Find where the given text appears and provide that cell's center as [x, y] coordinate. 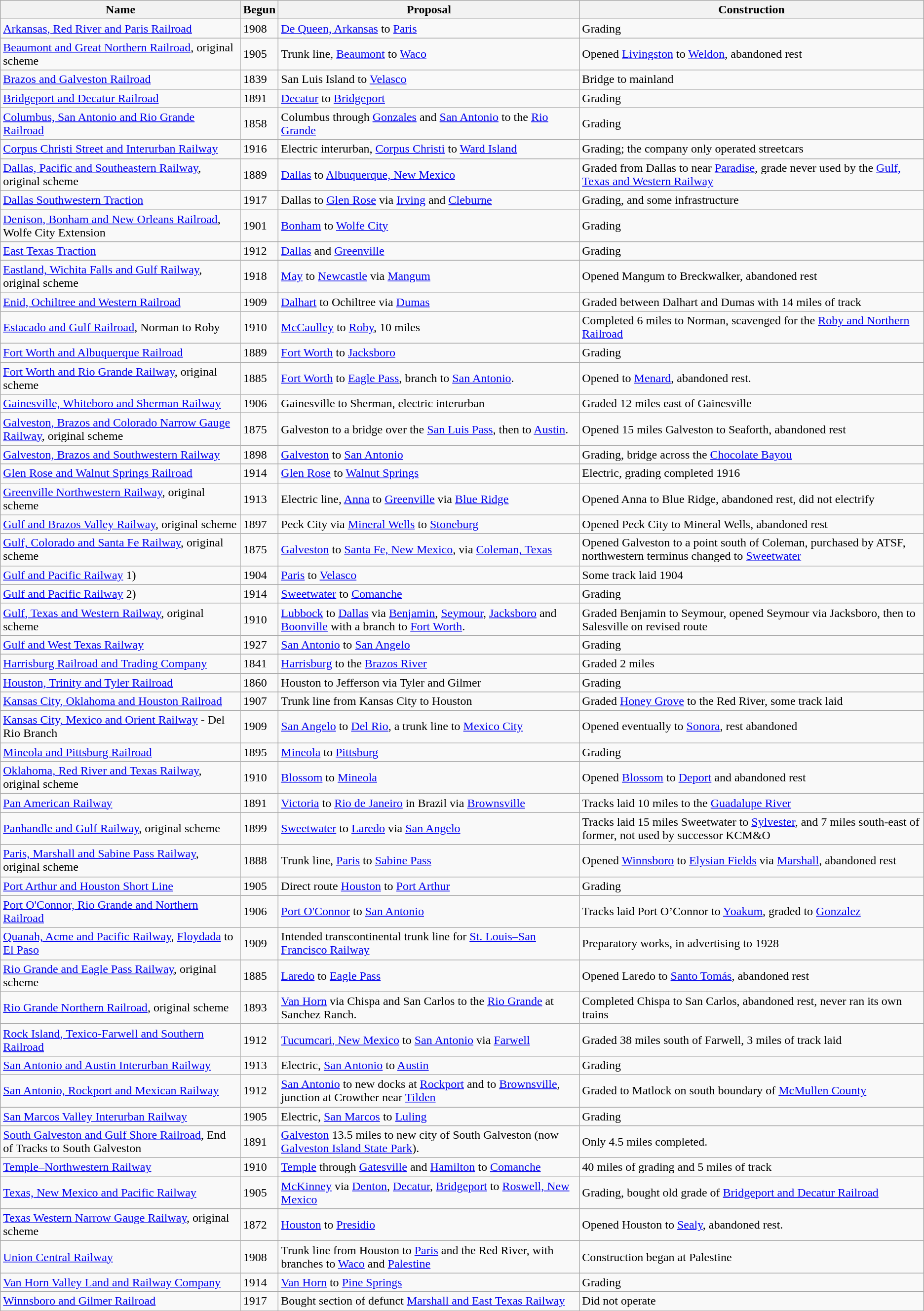
Harrisburg Railroad and Trading Company [120, 663]
Direct route Houston to Port Arthur [429, 886]
Greenville Northwestern Railway, original scheme [120, 499]
Bridgeport and Decatur Railroad [120, 98]
San Antonio to new docks at Rockport and to Brownsville, junction at Crowther near Tilden [429, 1091]
Gulf, Colorado and Santa Fe Railway, original scheme [120, 550]
East Texas Traction [120, 251]
Glen Rose and Walnut Springs Railroad [120, 473]
Galveston 13.5 miles to new city of South Galveston (now Galveston Island State Park). [429, 1142]
Rio Grande and Eagle Pass Railway, original scheme [120, 975]
1860 [259, 683]
Opened Winnsboro to Elysian Fields via Marshall, abandoned rest [751, 861]
Opened 15 miles Galveston to Seaforth, abandoned rest [751, 429]
San Antonio and Austin Interurban Railway [120, 1065]
Grading; the company only operated streetcars [751, 149]
Mineola and Pittsburg Railroad [120, 752]
Opened Blossom to Deport and abandoned rest [751, 778]
McCaulley to Roby, 10 miles [429, 328]
Galveston to San Antonio [429, 455]
Electric, grading completed 1916 [751, 473]
Bonham to Wolfe City [429, 225]
Graded from Dallas to near Paradise, grade never used by the Gulf, Texas and Western Railway [751, 175]
Estacado and Gulf Railroad, Norman to Roby [120, 328]
Bridge to mainland [751, 79]
Laredo to Eagle Pass [429, 975]
Houston, Trinity and Tyler Railroad [120, 683]
Opened Mangum to Breckwalker, abandoned rest [751, 276]
1839 [259, 79]
Galveston, Brazos and Colorado Narrow Gauge Railway, original scheme [120, 429]
Enid, Ochiltree and Western Railroad [120, 302]
Gainesville, Whiteboro and Sherman Railway [120, 404]
1899 [259, 828]
Temple through Gatesville and Hamilton to Comanche [429, 1167]
1898 [259, 455]
Houston to Jefferson via Tyler and Gilmer [429, 683]
Arkansas, Red River and Paris Railroad [120, 29]
Port Arthur and Houston Short Line [120, 886]
Panhandle and Gulf Railway, original scheme [120, 828]
1918 [259, 276]
Electric interurban, Corpus Christi to Ward Island [429, 149]
Electric line, Anna to Greenville via Blue Ridge [429, 499]
Fort Worth to Jacksboro [429, 353]
Construction [751, 10]
May to Newcastle via Mangum [429, 276]
Pan American Railway [120, 803]
Union Central Railway [120, 1257]
Preparatory works, in advertising to 1928 [751, 944]
Rock Island, Texico-Farwell and Southern Railroad [120, 1040]
Quanah, Acme and Pacific Railway, Floydada to El Paso [120, 944]
1916 [259, 149]
Trunk line from Houston to Paris and the Red River, with branches to Waco and Palestine [429, 1257]
Gulf and Brazos Valley Railway, original scheme [120, 524]
Trunk line from Kansas City to Houston [429, 701]
Dallas and Greenville [429, 251]
Graded Honey Grove to the Red River, some track laid [751, 701]
South Galveston and Gulf Shore Railroad, End of Tracks to South Galveston [120, 1142]
Glen Rose to Walnut Springs [429, 473]
Fort Worth to Eagle Pass, branch to San Antonio. [429, 378]
Grading, bought old grade of Bridgeport and Decatur Railroad [751, 1193]
1872 [259, 1225]
Texas, New Mexico and Pacific Railway [120, 1193]
Temple–Northwestern Railway [120, 1167]
Intended transcontinental trunk line for St. Louis–San Francisco Railway [429, 944]
Graded 2 miles [751, 663]
Some track laid 1904 [751, 575]
Gulf and Pacific Railway 2) [120, 594]
Fort Worth and Rio Grande Railway, original scheme [120, 378]
1927 [259, 645]
Opened eventually to Sonora, rest abandoned [751, 727]
Gulf, Texas and Western Railway, original scheme [120, 619]
1907 [259, 701]
Brazos and Galveston Railroad [120, 79]
Beaumont and Great Northern Railroad, original scheme [120, 54]
Tracks laid Port O’Connor to Yoakum, graded to Gonzalez [751, 911]
Dallas Southwestern Traction [120, 200]
Completed 6 miles to Norman, scavenged for the Roby and Northern Railroad [751, 328]
Columbus, San Antonio and Rio Grande Railroad [120, 123]
Dallas, Pacific and Southeastern Railway, original scheme [120, 175]
1904 [259, 575]
McKinney via Denton, Decatur, Bridgeport to Roswell, New Mexico [429, 1193]
Kansas City, Mexico and Orient Railway - Del Rio Branch [120, 727]
1897 [259, 524]
Winnsboro and Gilmer Railroad [120, 1301]
Electric, San Antonio to Austin [429, 1065]
Did not operate [751, 1301]
Electric, San Marcos to Luling [429, 1116]
Mineola to Pittsburg [429, 752]
1841 [259, 663]
Proposal [429, 10]
Texas Western Narrow Gauge Railway, original scheme [120, 1225]
Galveston, Brazos and Southwestern Railway [120, 455]
Opened Peck City to Mineral Wells, abandoned rest [751, 524]
Decatur to Bridgeport [429, 98]
San Luis Island to Velasco [429, 79]
Rio Grande Northern Railroad, original scheme [120, 1008]
San Antonio to San Angelo [429, 645]
Completed Chispa to San Carlos, abandoned rest, never ran its own trains [751, 1008]
Opened Houston to Sealy, abandoned rest. [751, 1225]
Trunk line, Beaumont to Waco [429, 54]
Paris, Marshall and Sabine Pass Railway, original scheme [120, 861]
Name [120, 10]
Gulf and West Texas Railway [120, 645]
Port O'Connor to San Antonio [429, 911]
Eastland, Wichita Falls and Gulf Railway, original scheme [120, 276]
Corpus Christi Street and Interurban Railway [120, 149]
Port O'Connor, Rio Grande and Northern Railroad [120, 911]
Kansas City, Oklahoma and Houston Railroad [120, 701]
Graded 38 miles south of Farwell, 3 miles of track laid [751, 1040]
Denison, Bonham and New Orleans Railroad, Wolfe City Extension [120, 225]
Gulf and Pacific Railway 1) [120, 575]
Grading, bridge across the Chocolate Bayou [751, 455]
Victoria to Rio de Janeiro in Brazil via Brownsville [429, 803]
Begun [259, 10]
Graded to Matlock on south boundary of McMullen County [751, 1091]
Gainesville to Sherman, electric interurban [429, 404]
Paris to Velasco [429, 575]
1895 [259, 752]
San Marcos Valley Interurban Railway [120, 1116]
Graded between Dalhart and Dumas with 14 miles of track [751, 302]
Houston to Presidio [429, 1225]
Galveston to Santa Fe, New Mexico, via Coleman, Texas [429, 550]
Oklahoma, Red River and Texas Railway, original scheme [120, 778]
Trunk line, Paris to Sabine Pass [429, 861]
Dallas to Glen Rose via Irving and Cleburne [429, 200]
Only 4.5 miles completed. [751, 1142]
Tracks laid 15 miles Sweetwater to Sylvester, and 7 miles south-east of former, not used by successor KCM&O [751, 828]
Columbus through Gonzales and San Antonio to the Rio Grande [429, 123]
Sweetwater to Laredo via San Angelo [429, 828]
Construction began at Palestine [751, 1257]
1858 [259, 123]
Bought section of defunct Marshall and East Texas Railway [429, 1301]
Tucumcari, New Mexico to San Antonio via Farwell [429, 1040]
Opened Anna to Blue Ridge, abandoned rest, did not electrify [751, 499]
Fort Worth and Albuquerque Railroad [120, 353]
40 miles of grading and 5 miles of track [751, 1167]
Van Horn Valley Land and Railway Company [120, 1282]
Grading, and some infrastructure [751, 200]
1901 [259, 225]
Peck City via Mineral Wells to Stoneburg [429, 524]
1893 [259, 1008]
Dallas to Albuquerque, New Mexico [429, 175]
Dalhart to Ochiltree via Dumas [429, 302]
Tracks laid 10 miles to the Guadalupe River [751, 803]
San Antonio, Rockport and Mexican Railway [120, 1091]
Van Horn via Chispa and San Carlos to the Rio Grande at Sanchez Ranch. [429, 1008]
Harrisburg to the Brazos River [429, 663]
Opened Livingston to Weldon, abandoned rest [751, 54]
Lubbock to Dallas via Benjamin, Seymour, Jacksboro and Boonville with a branch to Fort Worth. [429, 619]
San Angelo to Del Rio, a trunk line to Mexico City [429, 727]
Opened Galveston to a point south of Coleman, purchased by ATSF, northwestern terminus changed to Sweetwater [751, 550]
Graded Benjamin to Seymour, opened Seymour via Jacksboro, then to Salesville on revised route [751, 619]
Sweetwater to Comanche [429, 594]
De Queen, Arkansas to Paris [429, 29]
Graded 12 miles east of Gainesville [751, 404]
Van Horn to Pine Springs [429, 1282]
Opened to Menard, abandoned rest. [751, 378]
1888 [259, 861]
Opened Laredo to Santo Tomás, abandoned rest [751, 975]
Blossom to Mineola [429, 778]
Galveston to a bridge over the San Luis Pass, then to Austin. [429, 429]
